For the text-containing cell, return its midpoint in [X, Y] coordinate format. 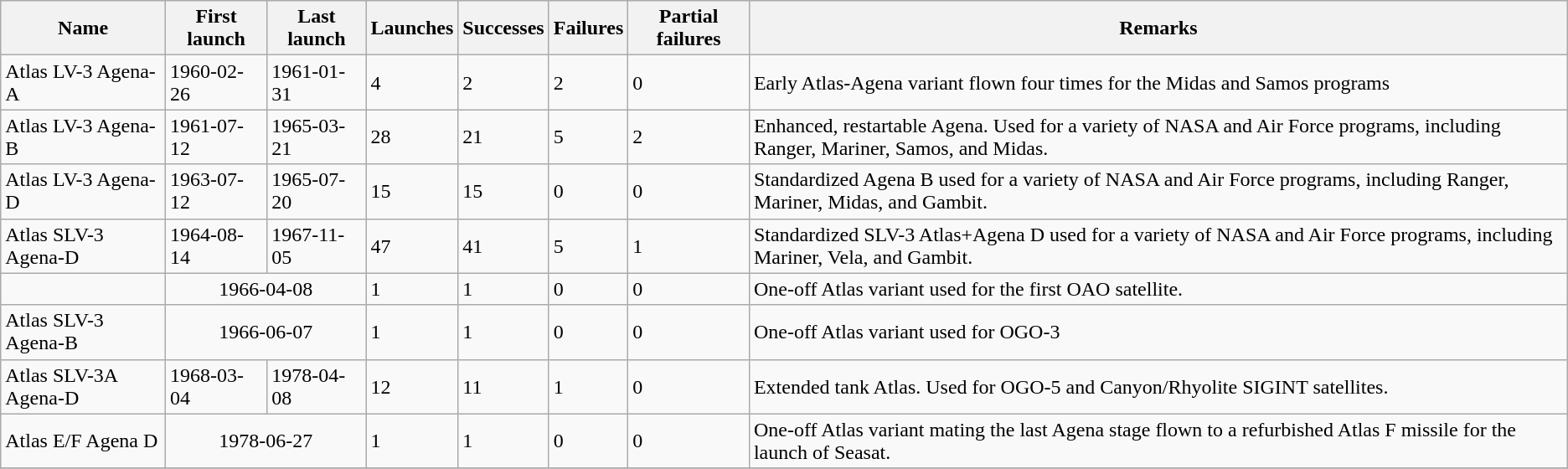
1960-02-26 [216, 82]
1961-01-31 [317, 82]
Atlas SLV-3A Agena-D [84, 387]
1967-11-05 [317, 246]
Atlas LV-3 Agena-D [84, 191]
Standardized Agena B used for a variety of NASA and Air Force programs, including Ranger, Mariner, Midas, and Gambit. [1158, 191]
28 [412, 137]
1961-07-12 [216, 137]
1965-07-20 [317, 191]
First launch [216, 28]
1966-04-08 [266, 289]
Atlas E/F Agena D [84, 441]
One-off Atlas variant used for OGO-3 [1158, 332]
1966-06-07 [266, 332]
Atlas SLV-3 Agena-D [84, 246]
1964-08-14 [216, 246]
11 [503, 387]
1978-04-08 [317, 387]
12 [412, 387]
One-off Atlas variant mating the last Agena stage flown to a refurbished Atlas F missile for the launch of Seasat. [1158, 441]
Extended tank Atlas. Used for OGO-5 and Canyon/Rhyolite SIGINT satellites. [1158, 387]
Early Atlas-Agena variant flown four times for the Midas and Samos programs [1158, 82]
4 [412, 82]
Successes [503, 28]
1978-06-27 [266, 441]
41 [503, 246]
21 [503, 137]
Atlas LV-3 Agena-A [84, 82]
Atlas SLV-3 Agena-B [84, 332]
1965-03-21 [317, 137]
Enhanced, restartable Agena. Used for a variety of NASA and Air Force programs, including Ranger, Mariner, Samos, and Midas. [1158, 137]
Partial failures [689, 28]
Launches [412, 28]
Last launch [317, 28]
Name [84, 28]
1968-03-04 [216, 387]
Atlas LV-3 Agena-B [84, 137]
Remarks [1158, 28]
Standardized SLV-3 Atlas+Agena D used for a variety of NASA and Air Force programs, including Mariner, Vela, and Gambit. [1158, 246]
1963-07-12 [216, 191]
47 [412, 246]
Failures [588, 28]
One-off Atlas variant used for the first OAO satellite. [1158, 289]
